Pinpoint the cell where the given text exists, returning its (X, Y) midpoint coordinate. 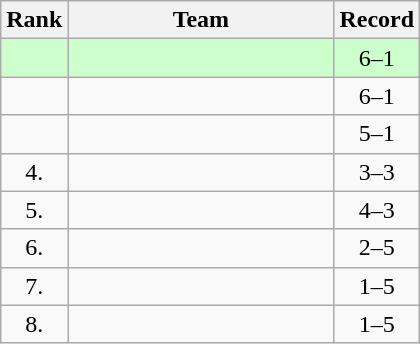
Rank (34, 20)
Record (377, 20)
8. (34, 324)
2–5 (377, 248)
7. (34, 286)
4. (34, 172)
6. (34, 248)
5–1 (377, 134)
4–3 (377, 210)
3–3 (377, 172)
5. (34, 210)
Team (201, 20)
